Find where the given text appears and provide that cell's center as (X, Y) coordinate. 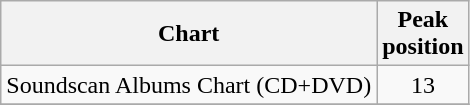
Chart (189, 34)
Peak position (423, 34)
13 (423, 85)
Soundscan Albums Chart (CD+DVD) (189, 85)
